Extract the (X, Y) coordinate from the center of the cell holding the provided text.  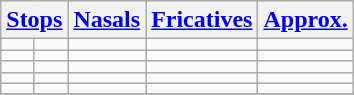
Nasals (107, 20)
Fricatives (202, 20)
Approx. (306, 20)
Stops (34, 20)
